Locate the cell with the specified text and output its (x, y) center coordinate. 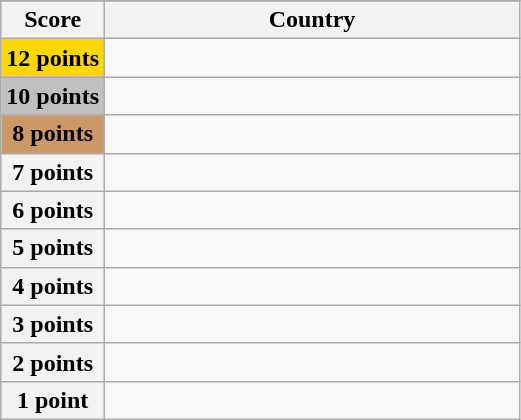
7 points (53, 172)
10 points (53, 96)
2 points (53, 362)
6 points (53, 210)
1 point (53, 400)
4 points (53, 286)
12 points (53, 58)
Country (312, 20)
5 points (53, 248)
3 points (53, 324)
8 points (53, 134)
Score (53, 20)
